Find where the given text appears and provide that cell's center as [X, Y] coordinate. 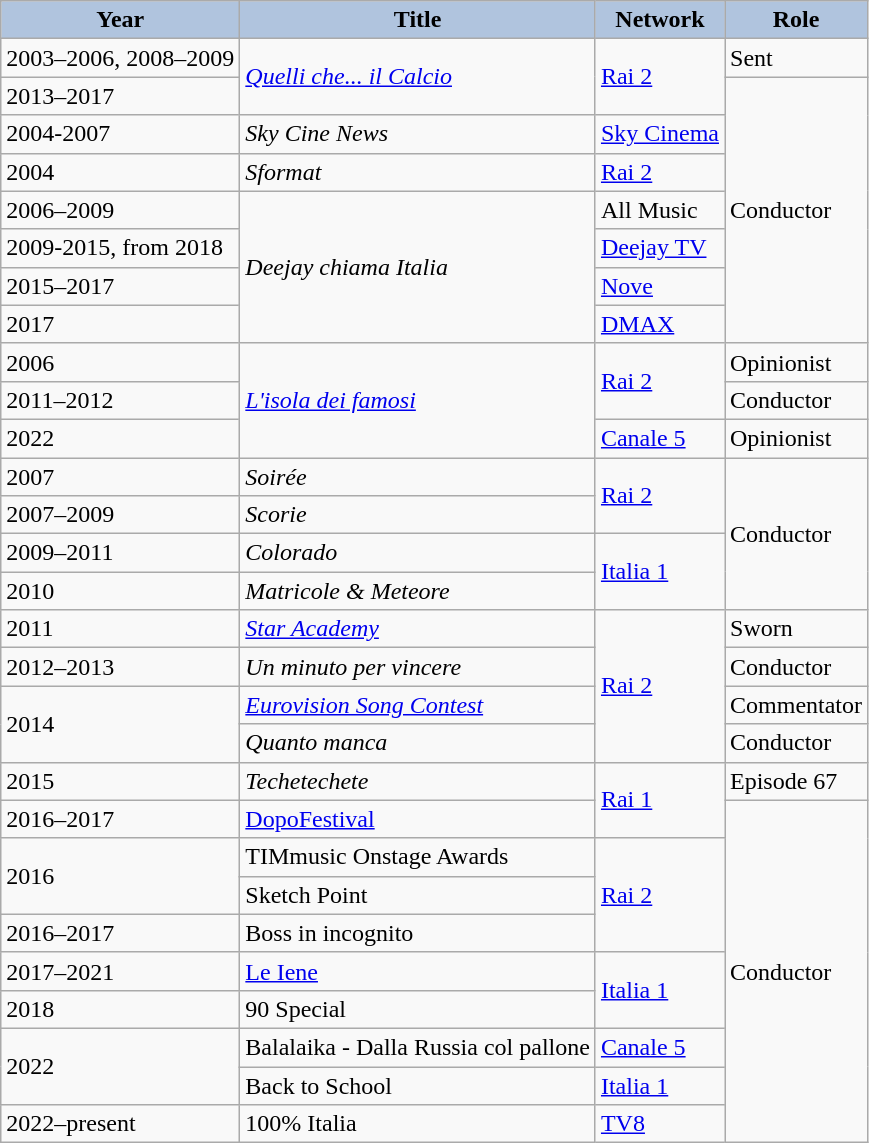
Sketch Point [418, 895]
2022–present [120, 1124]
Back to School [418, 1085]
Deejay TV [660, 248]
TV8 [660, 1124]
2004 [120, 172]
2018 [120, 1009]
2009-2015, from 2018 [120, 248]
Nove [660, 286]
2015 [120, 781]
2013–2017 [120, 96]
Colorado [418, 553]
2009–2011 [120, 553]
Commentator [796, 705]
Star Academy [418, 629]
DMAX [660, 324]
2011–2012 [120, 400]
Sky Cine News [418, 134]
2011 [120, 629]
2012–2013 [120, 667]
2015–2017 [120, 286]
Le Iene [418, 971]
2017 [120, 324]
2017–2021 [120, 971]
Deejay chiama Italia [418, 267]
Matricole & Meteore [418, 591]
Scorie [418, 515]
Quanto manca [418, 743]
Techetechete [418, 781]
Network [660, 20]
Sworn [796, 629]
Year [120, 20]
Soirée [418, 477]
Role [796, 20]
90 Special [418, 1009]
2006–2009 [120, 210]
L'isola dei famosi [418, 400]
DopoFestival [418, 819]
2004-2007 [120, 134]
Eurovision Song Contest [418, 705]
2007–2009 [120, 515]
2007 [120, 477]
100% Italia [418, 1124]
Balalaika - Dalla Russia col pallone [418, 1047]
2003–2006, 2008–2009 [120, 58]
Title [418, 20]
Rai 1 [660, 800]
2016 [120, 876]
Sent [796, 58]
Un minuto per vincere [418, 667]
TIMmusic Onstage Awards [418, 857]
2014 [120, 724]
Quelli che... il Calcio [418, 77]
Episode 67 [796, 781]
All Music [660, 210]
Sformat [418, 172]
2006 [120, 362]
2010 [120, 591]
Boss in incognito [418, 933]
Sky Cinema [660, 134]
